Extract the (X, Y) coordinate from the center of the cell holding the provided text.  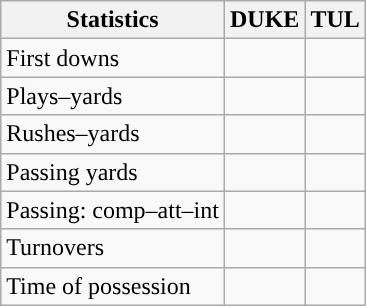
TUL (335, 20)
Turnovers (113, 248)
Passing: comp–att–int (113, 210)
Time of possession (113, 286)
Passing yards (113, 172)
Rushes–yards (113, 134)
DUKE (264, 20)
Statistics (113, 20)
First downs (113, 58)
Plays–yards (113, 96)
